For the text-containing cell, return its midpoint in [x, y] coordinate format. 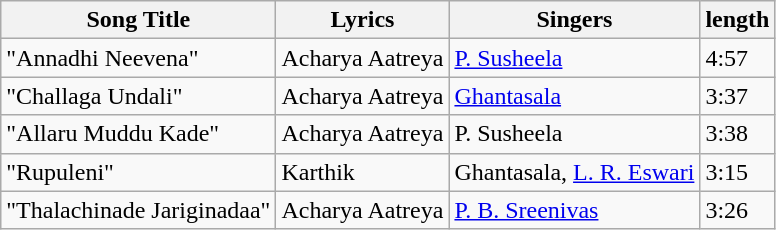
"Rupuleni" [138, 172]
"Challaga Undali" [138, 96]
Ghantasala [574, 96]
Ghantasala, L. R. Eswari [574, 172]
"Thalachinade Jariginadaa" [138, 210]
4:57 [738, 58]
Lyrics [362, 20]
3:37 [738, 96]
3:38 [738, 134]
3:15 [738, 172]
"Allaru Muddu Kade" [138, 134]
"Annadhi Neevena" [138, 58]
P. B. Sreenivas [574, 210]
3:26 [738, 210]
Song Title [138, 20]
length [738, 20]
Karthik [362, 172]
Singers [574, 20]
